Return (X, Y) of the center of cell containing provided text 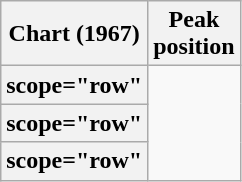
Peakposition (194, 34)
Chart (1967) (74, 34)
